Return the (x, y) coordinate for the center point of the cell that contains the specified text.  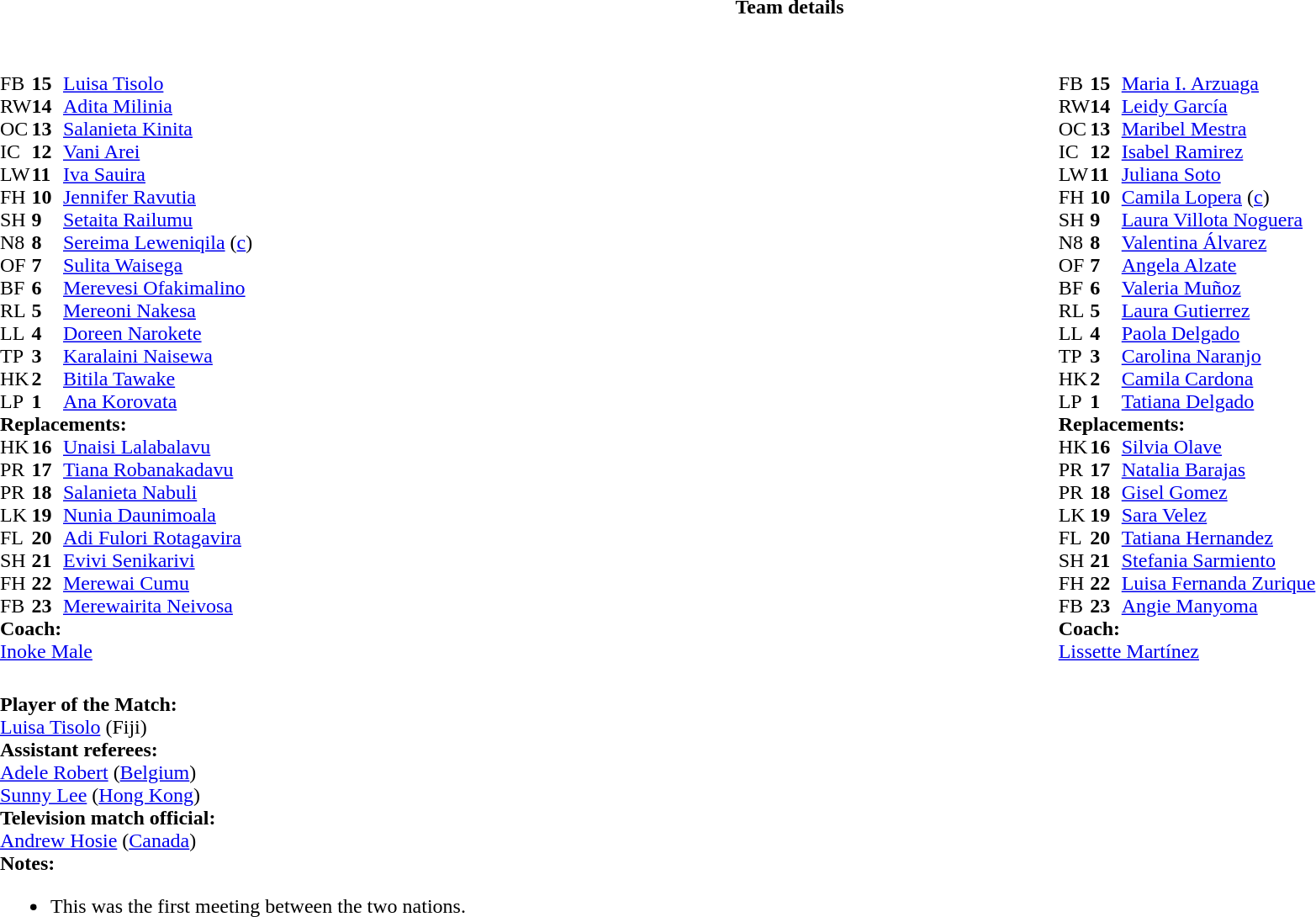
Nunia Daunimoala (158, 515)
Salanieta Nabuli (158, 493)
Merewairita Neivosa (158, 606)
Karalaini Naisewa (158, 357)
Tiana Robanakadavu (158, 469)
Angie Manyoma (1219, 606)
Tatiana Delgado (1219, 402)
Carolina Naranjo (1219, 357)
Sereima Leweniqila (c) (158, 242)
Salanieta Kinita (158, 130)
Sara Velez (1219, 515)
Setaita Railumu (158, 220)
Angela Alzate (1219, 266)
Natalia Barajas (1219, 469)
Unaisi Lalabalavu (158, 448)
Silvia Olave (1219, 448)
Merewai Cumu (158, 584)
Maria I. Arzuaga (1219, 84)
Paola Delgado (1219, 333)
Valentina Álvarez (1219, 242)
Gisel Gomez (1219, 493)
Juliana Soto (1219, 175)
Maribel Mestra (1219, 130)
Adi Fulori Rotagavira (158, 538)
Adita Milinia (158, 106)
Iva Sauira (158, 175)
Stefania Sarmiento (1219, 560)
Laura Gutierrez (1219, 311)
Bitila Tawake (158, 379)
Merevesi Ofakimalino (158, 288)
Evivi Senikarivi (158, 560)
Doreen Narokete (158, 333)
Camila Cardona (1219, 379)
Jennifer Ravutia (158, 197)
Vani Arei (158, 151)
Valeria Muñoz (1219, 288)
Isabel Ramirez (1219, 151)
Luisa Tisolo (158, 84)
Laura Villota Noguera (1219, 220)
Inoke Male (126, 651)
Mereoni Nakesa (158, 311)
Tatiana Hernandez (1219, 538)
Luisa Fernanda Zurique (1219, 584)
Lissette Martínez (1187, 651)
Ana Korovata (158, 402)
Sulita Waisega (158, 266)
Leidy García (1219, 106)
Camila Lopera (c) (1219, 197)
